Scan for the cell matching the given text and deliver its (x, y) coordinate at center. 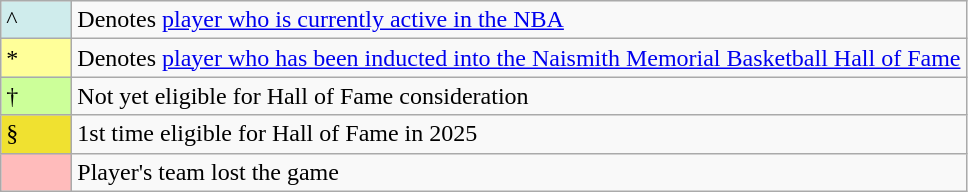
§ (36, 134)
† (36, 96)
Not yet eligible for Hall of Fame consideration (519, 96)
1st time eligible for Hall of Fame in 2025 (519, 134)
Player's team lost the game (519, 172)
Denotes player who is currently active in the NBA (519, 20)
^ (36, 20)
Denotes player who has been inducted into the Naismith Memorial Basketball Hall of Fame (519, 58)
* (36, 58)
